Scan for the cell matching the given text and deliver its (x, y) coordinate at center. 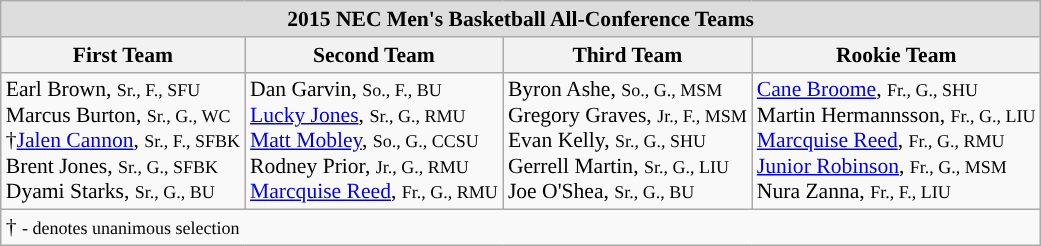
2015 NEC Men's Basketball All-Conference Teams (521, 19)
Byron Ashe, So., G., MSMGregory Graves, Jr., F., MSMEvan Kelly, Sr., G., SHUGerrell Martin, Sr., G., LIUJoe O'Shea, Sr., G., BU (628, 141)
Rookie Team (896, 55)
† - denotes unanimous selection (521, 228)
Dan Garvin, So., F., BULucky Jones, Sr., G., RMUMatt Mobley, So., G., CCSURodney Prior, Jr., G., RMUMarcquise Reed, Fr., G., RMU (374, 141)
Cane Broome, Fr., G., SHUMartin Hermannsson, Fr., G., LIUMarcquise Reed, Fr., G., RMUJunior Robinson, Fr., G., MSMNura Zanna, Fr., F., LIU (896, 141)
First Team (123, 55)
Third Team (628, 55)
Second Team (374, 55)
Earl Brown, Sr., F., SFUMarcus Burton, Sr., G., WC†Jalen Cannon, Sr., F., SFBKBrent Jones, Sr., G., SFBKDyami Starks, Sr., G., BU (123, 141)
